Scan for the cell matching the given text and deliver its (x, y) coordinate at center. 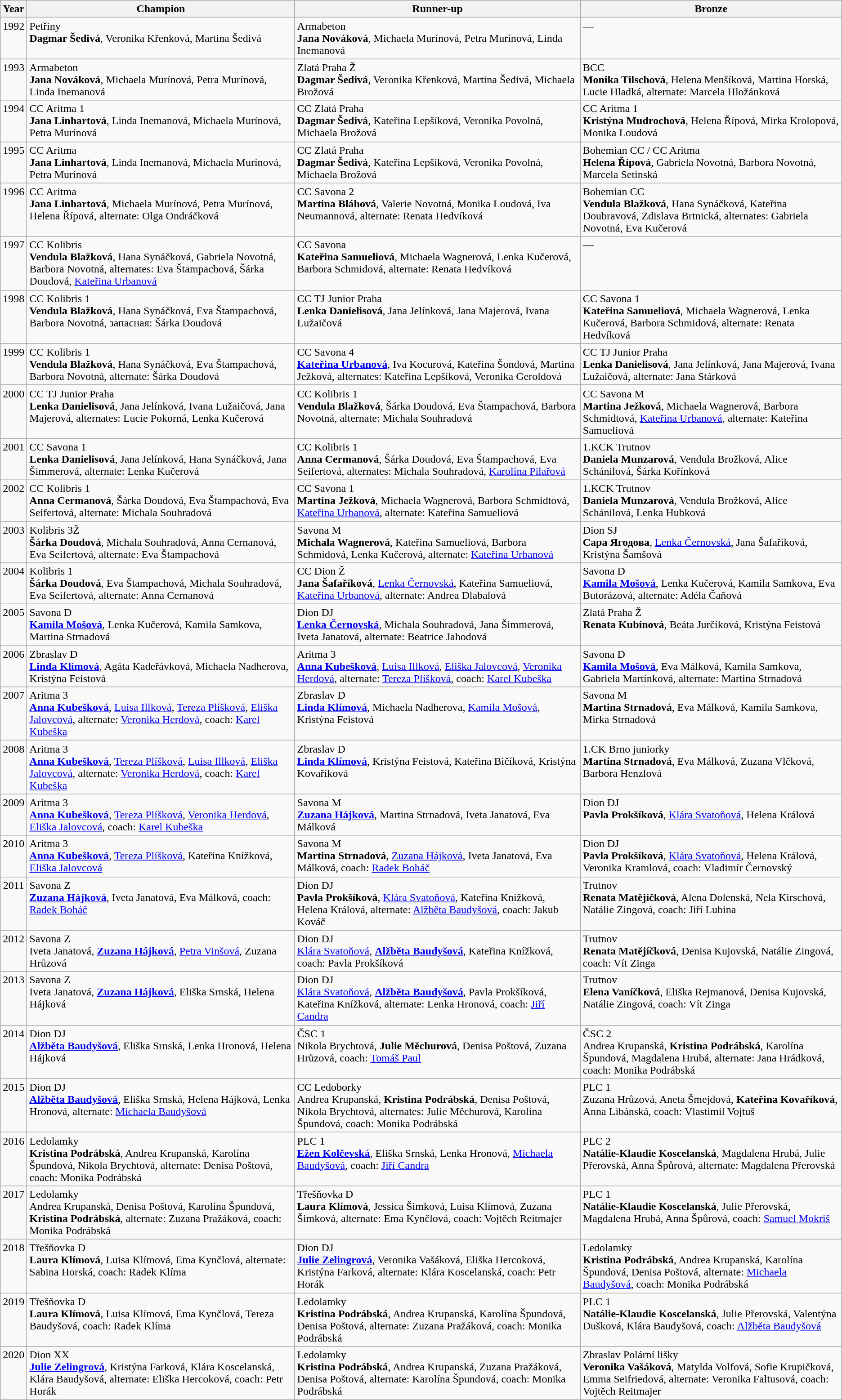
CC AritmaJana Linhartová, Linda Inemanová, Michaela Murínová, Petra Murínová (161, 162)
2020 (13, 1373)
PLC 1Natálie-Klaudie Koscelanská, Julie Přerovská, Valentýna Dušková, Klára Baudyšová, coach: Alžběta Baudyšová (711, 1320)
Dion XXJulie Zelingrová, Kristýna Farková, Klára Koscelanská, Klára Baudyšová, alternate: Eliška Hercoková, coach: Petr Horák (161, 1373)
CC Kolibris 1Anna Cermanová, Šárka Doudová, Eva Štampachová, Eva Seifertová, alternate: Michala Souhradová (161, 500)
2014 (13, 1052)
2012 (13, 951)
Kolibris 1Šárka Doudová, Eva Štampachová, Michala Souhradová, Eva Seifertová, alternate: Anna Cernanová (161, 584)
PLC 1Ežen Kolčevská, Eliška Srnská, Lenka Hronová, Michaela Baudyšová, coach: Jiří Candra (437, 1159)
1992 (13, 38)
CC Aritma 1Kristýna Mudrochová, Helena Řípová, Mirka Krolopová, Monika Loudová (711, 121)
PLC 1Natálie-Klaudie Koscelanská, Julie Přerovská, Magdalena Hrubá, Anna Špůrová, coach: Samuel Mokriš (711, 1212)
2000 (13, 412)
ČSC 2Andrea Krupanská, Kristina Podrábská, Karolína Špundová, Magdalena Hrubá, alternate: Jana Hrádková, coach: Monika Podrábská (711, 1052)
Kolibris 3ŽŠárka Doudová, Michala Souhradová, Anna Cernanová, Eva Seifertová, alternate: Eva Štampachová (161, 542)
Třešňovka DLaura Klímová, Jessica Šimková, Luisa Klímová, Zuzana Šimková, alternate: Ema Kynčlová, coach: Vojtěch Reitmajer (437, 1212)
1993 (13, 80)
CC Kolibris 1Anna Cermanová, Šárka Doudová, Eva Štampachová, Eva Seifertová, alternates: Michala Souhradová, Karolína Pilařová (437, 459)
2011 (13, 904)
Zbraslav DLinda Klímová, Michaela Nadherova, Kamila Mošová, Kristýna Feistová (437, 714)
CC Kolibris 1Vendula Blažková, Hana Synáčková, Eva Štampachová, Barbora Novotná, запасная: Šárka Doudová (161, 317)
CC Aritma 1Jana Linhartová, Linda Inemanová, Michaela Murínová, Petra Murínová (161, 121)
Dion DJAlžběta Baudyšová, Eliška Srnská, Helena Hájková, Lenka Hronová, alternate: Michaela Baudyšová (161, 1105)
Dion DJKlára Svatoňová, Alžběta Baudyšová, Pavla Prokšíková, Kateřina Knížková, alternate: Lenka Hronová, coach: Jiří Candra (437, 998)
Savona ZIveta Janatová, Zuzana Hájková, Eliška Srnská, Helena Hájková (161, 998)
CC TJ Junior PrahaLenka Danielisová, Jana Jelínková, Jana Majerová, Ivana Lužaičová, alternate: Jana Stárková (711, 364)
1994 (13, 121)
1.KCK TrutnovDaniela Munzarová, Vendula Brožková, Alice Schánilová, Lenka Hubková (711, 500)
Aritma 3Anna Kubešková, Luisa Illková, Eliška Jalovcová, Veronika Herdová, alternate: Tereza Plíšková, coach: Karel Kubeška (437, 666)
2006 (13, 666)
Zlatá Praha ŽRenata Kubínová, Beáta Jurčíková, Kristýna Feistová (711, 625)
Bohemian CC / CC AritmaHelena Řípová, Gabriela Novotná, Barbora Novotná, Marcela Setinská (711, 162)
CC SavonaKateřina Samueliová, Michaela Wagnerová, Lenka Kučerová, Barbora Schmidová, alternate: Renata Hedvíková (437, 263)
2009 (13, 815)
LedolamkyKristina Podrábská, Andrea Krupanská, Karolína Špundová, Denisa Poštová, alternate: Zuzana Pražáková, coach: Monika Podrábská (437, 1320)
Champion (161, 9)
2018 (13, 1266)
Savona DKamila Mošová, Eva Málková, Kamila Samkova, Gabriela Martínková, alternate: Martina Strnadová (711, 666)
CC Savona 1Lenka Danielisová, Jana Jelínková, Hana Synáčková, Jana Šimmerová, alternate: Lenka Kučerová (161, 459)
Savona MMartina Strnadová, Eva Málková, Kamila Samkova, Mirka Strnadová (711, 714)
Savona MMichala Wagnerová, Kateřina Samueliová, Barbora Schmidová, Lenka Kučerová, alternate: Kateřina Urbanová (437, 542)
1997 (13, 263)
2015 (13, 1105)
PLC 2Natálie-Klaudie Koscelanská, Magdalena Hrubá, Julie Přerovská, Anna Špůrová, alternate: Magdalena Přerovská (711, 1159)
TrutnovElena Vaníčková, Eliška Rejmanová, Denisa Kujovská, Natálie Zingová, coach: Vít Zinga (711, 998)
BCCMonika Tilschová, Helena Menšíková, Martina Horská, Lucie Hladká, alternate: Marcela Hložánková (711, 80)
Savona DKamila Mošová, Lenka Kučerová, Kamila Samkova, Martina Strnadová (161, 625)
CC Savona MMartina Ježková, Michaela Wagnerová, Barbora Schmidtová, Kateřina Urbanová, alternate: Kateřina Samueliová (711, 412)
1.KCK TrutnovDaniela Munzarová, Vendula Brožková, Alice Schánilová, Šárka Kořínková (711, 459)
1999 (13, 364)
Dion SJСара Ягодова, Lenka Černovská, Jana Šafaříková, Kristýna Šamšová (711, 542)
Třešňovka DLaura Klímová, Luisa Klímová, Ema Kynčlová, Tereza Baudyšová, coach: Radek Klíma (161, 1320)
CC Kolibris 1Vendula Blažková, Hana Synáčková, Eva Štampachová, Barbora Novotná, alternate: Šárka Doudová (161, 364)
1996 (13, 210)
2019 (13, 1320)
2017 (13, 1212)
CC Savona 1Martina Ježková, Michaela Wagnerová, Barbora Schmidtová, Kateřina Urbanová, alternate: Kateřina Samueliová (437, 500)
Savona ZZuzana Hájková, Iveta Janatová, Eva Málková, coach: Radek Boháč (161, 904)
1998 (13, 317)
Dion DJKlára Svatoňová, Alžběta Baudyšová, Kateřina Knížková, coach: Pavla Prokšíková (437, 951)
PetřinyDagmar Šedivá, Veronika Křenková, Martina Šedivá (161, 38)
LedolamkyKristina Podrábská, Andrea Krupanská, Karolína Špundová, Denisa Poštová, alternate: Michaela Baudyšová, coach: Monika Podrábská (711, 1266)
LedolamkyKristina Podrábská, Andrea Krupanská, Karolína Špundová, Nikola Brychtová, alternate: Denisa Poštová, coach: Monika Podrábská (161, 1159)
2004 (13, 584)
Year (13, 9)
Savona ZIveta Janatová, Zuzana Hájková, Petra Vinšová, Zuzana Hrůzová (161, 951)
ČSC 1Nikola Brychtová, Julie Měchurová, Denisa Poštová, Zuzana Hrůzová, coach: Tomáš Paul (437, 1052)
CC Savona 4Kateřina Urbanová, Iva Kocurová, Kateřina Šondová, Martina Ježková, alternates: Kateřina Lepšíková, Veronika Geroldová (437, 364)
2013 (13, 998)
Zbraslav Polární liškyVeronika Vašáková, Matylda Volfová, Sofie Krupičková, Emma Seifriedová, alternate: Veronika Faltusová, coach: Vojtěch Reitmajer (711, 1373)
TrutnovRenata Matějíčková, Alena Dolenská, Nela Kirschová, Natálie Zingová, coach: Jiří Lubina (711, 904)
Aritma 3Anna Kubešková, Luisa Illková, Tereza Plíšková, Eliška Jalovcová, alternate: Veronika Herdová, coach: Karel Kubeška (161, 714)
Runner-up (437, 9)
2016 (13, 1159)
Dion DJPavla Prokšíková, Klára Svatoňová, Kateřina Knížková, Helena Králová, alternate: Alžběta Baudyšová, coach: Jakub Kováč (437, 904)
Aritma 3Anna Kubešková, Tereza Plíšková, Luisa Illková, Eliška Jalovcová, alternate: Veronika Herdová, coach: Karel Kubeška (161, 767)
2005 (13, 625)
LedolamkyAndrea Krupanská, Denisa Poštová, Karolína Špundová, Kristina Podrábská, alternate: Zuzana Pražáková, coach: Monika Podrábská (161, 1212)
Dion DJPavla Prokšíková, Klára Svatoňová, Helena Králová (711, 815)
2007 (13, 714)
2010 (13, 856)
PLC 1Zuzana Hrůzová, Aneta Šmejdová, Kateřina Kovaříková, Anna Libánská, coach: Vlastimil Vojtuš (711, 1105)
Bohemian CCVendula Blažková, Hana Synáčková, Kateřina Doubravová, Zdislava Brtnická, alternates: Gabriela Novotná, Eva Kučerová (711, 210)
1995 (13, 162)
2001 (13, 459)
CC Dion ŽJana Šafaříková, Lenka Černovská, Kateřina Samueliová, Kateřina Urbanová, alternate: Andrea Dlabalová (437, 584)
2008 (13, 767)
TrutnovRenata Matějíčková, Denisa Kujovská, Natálie Zingová, coach: Vít Zinga (711, 951)
1.CK Brno juniorkyMartina Strnadová, Eva Málková, Zuzana Vlčková, Barbora Henzlová (711, 767)
Dion DJAlžběta Baudyšová, Eliška Srnská, Lenka Hronová, Helena Hájková (161, 1052)
CC TJ Junior PrahaLenka Danielisová, Jana Jelínková, Jana Majerová, Ivana Lužaičová (437, 317)
Zbraslav DLinda Klímová, Kristýna Feistová, Kateřina Bičíková, Kristýna Kovaříková (437, 767)
CC AritmaJana Linhartová, Michaela Murínová, Petra Murínová, Helena Řípová, alternate: Olga Ondráčková (161, 210)
2003 (13, 542)
CC KolibrisVendula Blažková, Hana Synáčková, Gabriela Novotná, Barbora Novotná, alternates: Eva Štampachová, Šárka Doudová, Kateřina Urbanová (161, 263)
Aritma 3Anna Kubešková, Tereza Plíšková, Veronika Herdová, Eliška Jalovcová, coach: Karel Kubeška (161, 815)
Zlatá Praha ŽDagmar Šedivá, Veronika Křenková, Martina Šedivá, Michaela Brožová (437, 80)
Savona MZuzana Hájková, Martina Strnadová, Iveta Janatová, Eva Málková (437, 815)
CC Savona 2Martina Bláhová, Valerie Novotná, Monika Loudová, Iva Neumannová, alternate: Renata Hedvíková (437, 210)
CC Kolibris 1Vendula Blažková, Šárka Doudová, Eva Štampachová, Barbora Novotná, alternate: Michala Souhradová (437, 412)
CC TJ Junior PrahaLenka Danielisová, Jana Jelínková, Ivana Lužaičová, Jana Majerová, alternates: Lucie Pokorná, Lenka Kučerová (161, 412)
Dion DJLenka Černovská, Michala Souhradová, Jana Šimmerová, Iveta Janatová, alternate: Beatrice Jahodová (437, 625)
Zbraslav DLinda Klímová, Agáta Kadeřávková, Michaela Nadherova, Kristýna Feistová (161, 666)
2002 (13, 500)
CC Savona 1Kateřina Samueliová, Michaela Wagnerová, Lenka Kučerová, Barbora Schmidová, alternate: Renata Hedvíková (711, 317)
LedolamkyKristina Podrábská, Andrea Krupanská, Zuzana Pražáková, Denisa Poštová, alternate: Karolína Špundová, coach: Monika Podrábská (437, 1373)
Savona MMartina Strnadová, Zuzana Hájková, Iveta Janatová, Eva Málková, coach: Radek Boháč (437, 856)
Aritma 3Anna Kubešková, Tereza Plíšková, Kateřina Knížková, Eliška Jalovcová (161, 856)
Savona DKamila Mošová, Lenka Kučerová, Kamila Samkova, Eva Butorázová, alternate: Adéla Čaňová (711, 584)
Dion DJJulie Zelingrová, Veronika Vašáková, Eliška Hercoková, Kristýna Farková, alternate: Klára Koscelanská, coach: Petr Horák (437, 1266)
Dion DJPavla Prokšíková, Klára Svatoňová, Helena Králová, Veronika Kramlová, coach: Vladimír Černovský (711, 856)
Třešňovka DLaura Klímová, Luisa Klímová, Ema Kynčlová, alternate: Sabina Horská, coach: Radek Klíma (161, 1266)
Bronze (711, 9)
